Locate the cell with the specified text and output its [x, y] center coordinate. 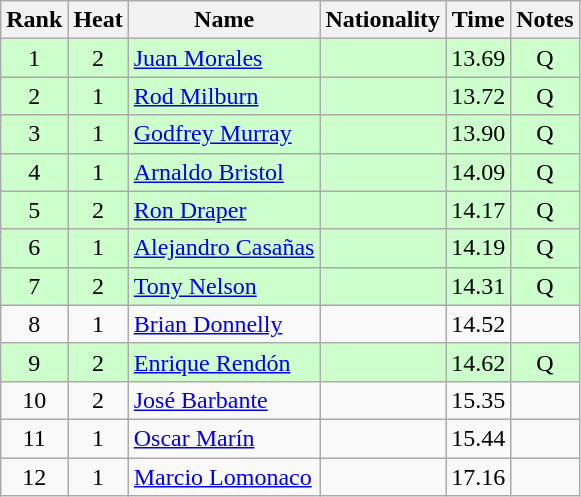
Godfrey Murray [224, 134]
Brian Donnelly [224, 324]
Name [224, 20]
14.62 [478, 362]
14.19 [478, 248]
Enrique Rendón [224, 362]
Tony Nelson [224, 286]
14.52 [478, 324]
14.31 [478, 286]
Arnaldo Bristol [224, 172]
Heat [98, 20]
12 [34, 477]
Time [478, 20]
Ron Draper [224, 210]
3 [34, 134]
15.44 [478, 438]
Nationality [383, 20]
17.16 [478, 477]
13.69 [478, 58]
13.72 [478, 96]
Marcio Lomonaco [224, 477]
6 [34, 248]
9 [34, 362]
Rank [34, 20]
7 [34, 286]
Juan Morales [224, 58]
Notes [545, 20]
8 [34, 324]
Oscar Marín [224, 438]
5 [34, 210]
10 [34, 400]
15.35 [478, 400]
Rod Milburn [224, 96]
14.17 [478, 210]
13.90 [478, 134]
José Barbante [224, 400]
11 [34, 438]
14.09 [478, 172]
4 [34, 172]
Alejandro Casañas [224, 248]
